Detect which cell encompasses the target text, then output its (X, Y) center coordinate. 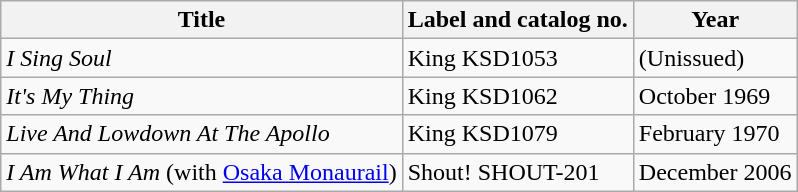
February 1970 (715, 134)
Label and catalog no. (518, 20)
It's My Thing (202, 96)
Live And Lowdown At The Apollo (202, 134)
Title (202, 20)
I Am What I Am (with Osaka Monaurail) (202, 172)
I Sing Soul (202, 58)
October 1969 (715, 96)
King KSD1079 (518, 134)
Year (715, 20)
King KSD1053 (518, 58)
(Unissued) (715, 58)
December 2006 (715, 172)
King KSD1062 (518, 96)
Shout! SHOUT-201 (518, 172)
